Identify which cell holds the provided text, then report its (x, y) central coordinate. 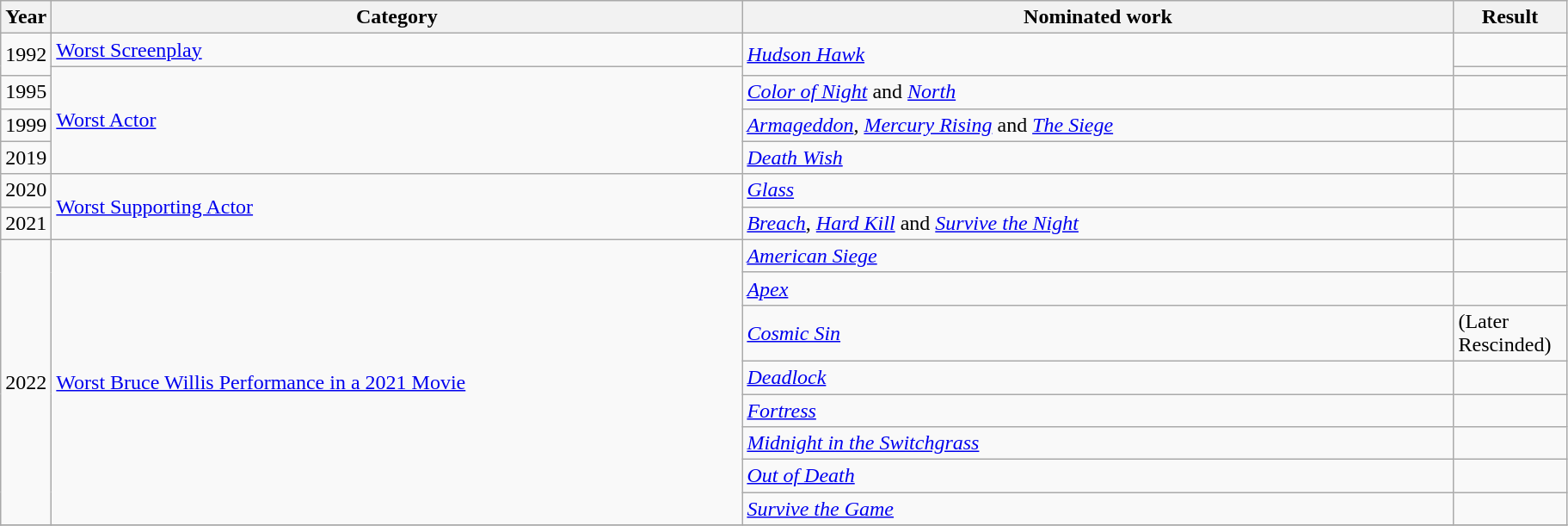
Breach, Hard Kill and Survive the Night (1098, 223)
Worst Actor (397, 121)
Death Wish (1098, 158)
Out of Death (1098, 476)
1992 (26, 55)
Worst Bruce Willis Performance in a 2021 Movie (397, 382)
Survive the Game (1098, 509)
Year (26, 17)
Cosmic Sin (1098, 332)
Worst Supporting Actor (397, 207)
Fortress (1098, 411)
Color of Night and North (1098, 92)
(Later Rescinded) (1510, 332)
Apex (1098, 288)
American Siege (1098, 256)
Hudson Hawk (1098, 55)
1995 (26, 92)
Armageddon, Mercury Rising and The Siege (1098, 125)
2020 (26, 190)
Result (1510, 17)
2019 (26, 158)
Glass (1098, 190)
Category (397, 17)
1999 (26, 125)
Worst Screenplay (397, 50)
Midnight in the Switchgrass (1098, 443)
2022 (26, 382)
Deadlock (1098, 377)
Nominated work (1098, 17)
2021 (26, 223)
